Output the (x, y) coordinate of the center of the cell containing the given text.  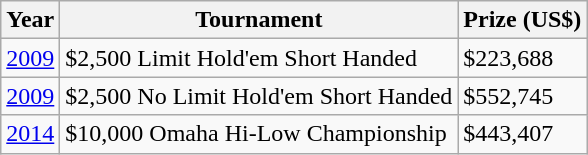
$2,500 Limit Hold'em Short Handed (259, 58)
$443,407 (522, 134)
2014 (30, 134)
$223,688 (522, 58)
Tournament (259, 20)
$552,745 (522, 96)
$10,000 Omaha Hi-Low Championship (259, 134)
Prize (US$) (522, 20)
$2,500 No Limit Hold'em Short Handed (259, 96)
Year (30, 20)
